From the cell containing the given text, extract its center point as [x, y] coordinate. 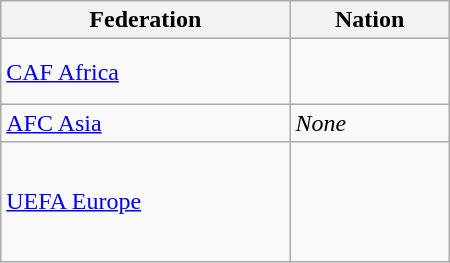
None [370, 123]
CAF Africa [146, 72]
Nation [370, 20]
AFC Asia [146, 123]
Federation [146, 20]
UEFA Europe [146, 202]
